Capture the cell that displays the provided text and extract its [x, y] central coordinate. 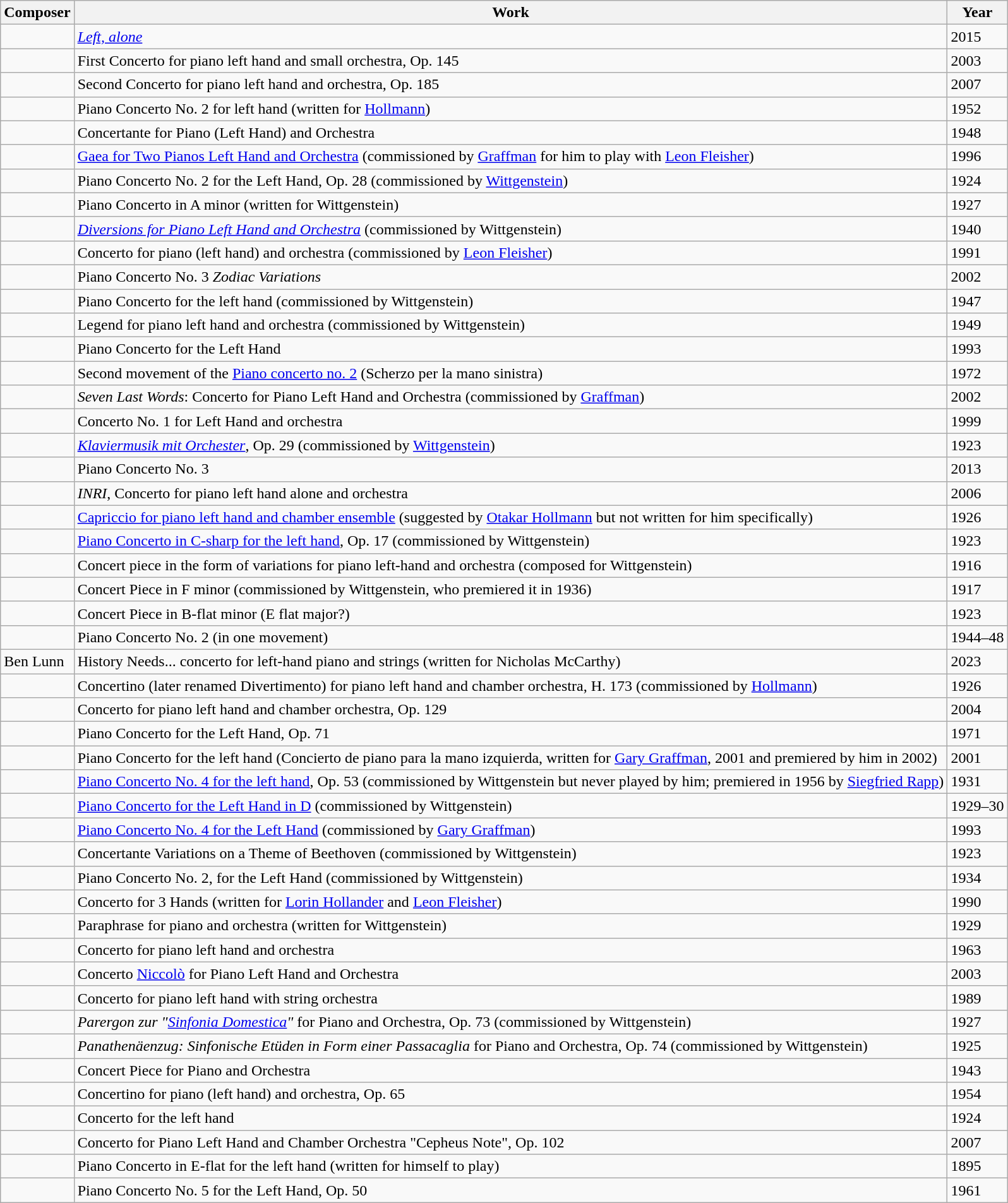
1999 [978, 421]
2004 [978, 710]
Concerto for piano left hand and orchestra [510, 950]
First Concerto for piano left hand and small orchestra, Op. 145 [510, 61]
Concerto for Piano Left Hand and Chamber Orchestra "Cepheus Note", Op. 102 [510, 1142]
Concerto No. 1 for Left Hand and orchestra [510, 421]
2006 [978, 493]
Piano Concerto No. 2 for left hand (written for Hollmann) [510, 109]
Piano Concerto in E-flat for the left hand (written for himself to play) [510, 1166]
1961 [978, 1190]
Concert Piece for Piano and Orchestra [510, 1070]
Legend for piano left hand and orchestra (commissioned by Wittgenstein) [510, 325]
Piano Concerto in A minor (written for Wittgenstein) [510, 205]
1917 [978, 589]
Panathenäenzug: Sinfonische Etüden in Form einer Passacaglia for Piano and Orchestra, Op. 74 (commissioned by Wittgenstein) [510, 1046]
Concerto for piano left hand with string orchestra [510, 998]
1947 [978, 301]
Concertante Variations on a Theme of Beethoven (commissioned by Wittgenstein) [510, 854]
2013 [978, 469]
Second Concerto for piano left hand and orchestra, Op. 185 [510, 85]
Concertino (later renamed Divertimento) for piano left hand and chamber orchestra, H. 173 (commissioned by Hollmann) [510, 685]
Concert Piece in F minor (commissioned by Wittgenstein, who premiered it in 1936) [510, 589]
Klaviermusik mit Orchester, Op. 29 (commissioned by Wittgenstein) [510, 445]
Piano Concerto for the Left Hand [510, 349]
Concert piece in the form of variations for piano left-hand and orchestra (composed for Wittgenstein) [510, 565]
1916 [978, 565]
Concerto for 3 Hands (written for Lorin Hollander and Leon Fleisher) [510, 902]
Piano Concerto for the left hand (Concierto de piano para la mano izquierda, written for Gary Graffman, 2001 and premiered by him in 2002) [510, 758]
1925 [978, 1046]
Concert Piece in B-flat minor (E flat major?) [510, 613]
1972 [978, 373]
Paraphrase for piano and orchestra (written for Wittgenstein) [510, 926]
Piano Concerto No. 3 [510, 469]
Concerto for piano left hand and chamber orchestra, Op. 129 [510, 710]
Piano Concerto No. 4 for the left hand, Op. 53 (commissioned by Wittgenstein but never played by him; premiered in 1956 by Siegfried Rapp) [510, 782]
Piano Concerto No. 2, for the Left Hand (commissioned by Wittgenstein) [510, 878]
Piano Concerto for the Left Hand in D (commissioned by Wittgenstein) [510, 806]
INRI, Concerto for piano left hand alone and orchestra [510, 493]
Year [978, 13]
Concertino for piano (left hand) and orchestra, Op. 65 [510, 1094]
2001 [978, 758]
1934 [978, 878]
Left, alone [510, 37]
Piano Concerto No. 2 for the Left Hand, Op. 28 (commissioned by Wittgenstein) [510, 181]
Concerto for piano (left hand) and orchestra (commissioned by Leon Fleisher) [510, 253]
Piano Concerto No. 4 for the Left Hand (commissioned by Gary Graffman) [510, 830]
1944–48 [978, 637]
Piano Concerto for the left hand (commissioned by Wittgenstein) [510, 301]
Composer [37, 13]
1996 [978, 157]
1963 [978, 950]
2023 [978, 661]
Gaea for Two Pianos Left Hand and Orchestra (commissioned by Graffman for him to play with Leon Fleisher) [510, 157]
1929–30 [978, 806]
1929 [978, 926]
Piano Concerto in C-sharp for the left hand, Op. 17 (commissioned by Wittgenstein) [510, 541]
Ben Lunn [37, 661]
Piano Concerto for the Left Hand, Op. 71 [510, 734]
Diversions for Piano Left Hand and Orchestra (commissioned by Wittgenstein) [510, 229]
Concerto Niccolò for Piano Left Hand and Orchestra [510, 974]
1991 [978, 253]
1949 [978, 325]
Capriccio for piano left hand and chamber ensemble (suggested by Otakar Hollmann but not written for him specifically) [510, 517]
Piano Concerto No. 3 Zodiac Variations [510, 277]
Second movement of the Piano concerto no. 2 (Scherzo per la mano sinistra) [510, 373]
Parergon zur "Sinfonia Domestica" for Piano and Orchestra, Op. 73 (commissioned by Wittgenstein) [510, 1022]
1952 [978, 109]
1931 [978, 782]
Concerto for the left hand [510, 1118]
Work [510, 13]
1954 [978, 1094]
Piano Concerto No. 5 for the Left Hand, Op. 50 [510, 1190]
1895 [978, 1166]
1948 [978, 133]
Seven Last Words: Concerto for Piano Left Hand and Orchestra (commissioned by Graffman) [510, 397]
Concertante for Piano (Left Hand) and Orchestra [510, 133]
2015 [978, 37]
1990 [978, 902]
1940 [978, 229]
1943 [978, 1070]
History Needs... concerto for left-hand piano and strings (written for Nicholas McCarthy) [510, 661]
1989 [978, 998]
1971 [978, 734]
Piano Concerto No. 2 (in one movement) [510, 637]
